Search for the cell housing the specified text and yield its (X, Y) center coordinate. 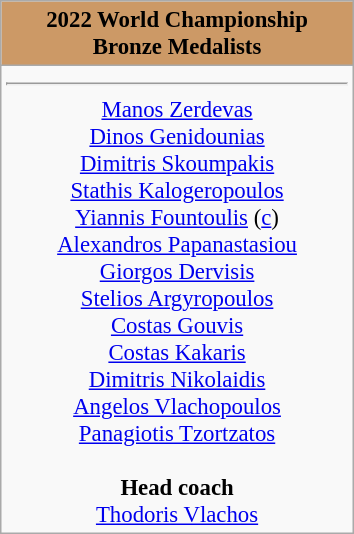
2022 World ChampionshipBronze Medalists (178, 34)
